Scan for the cell matching the given text and deliver its (X, Y) coordinate at center. 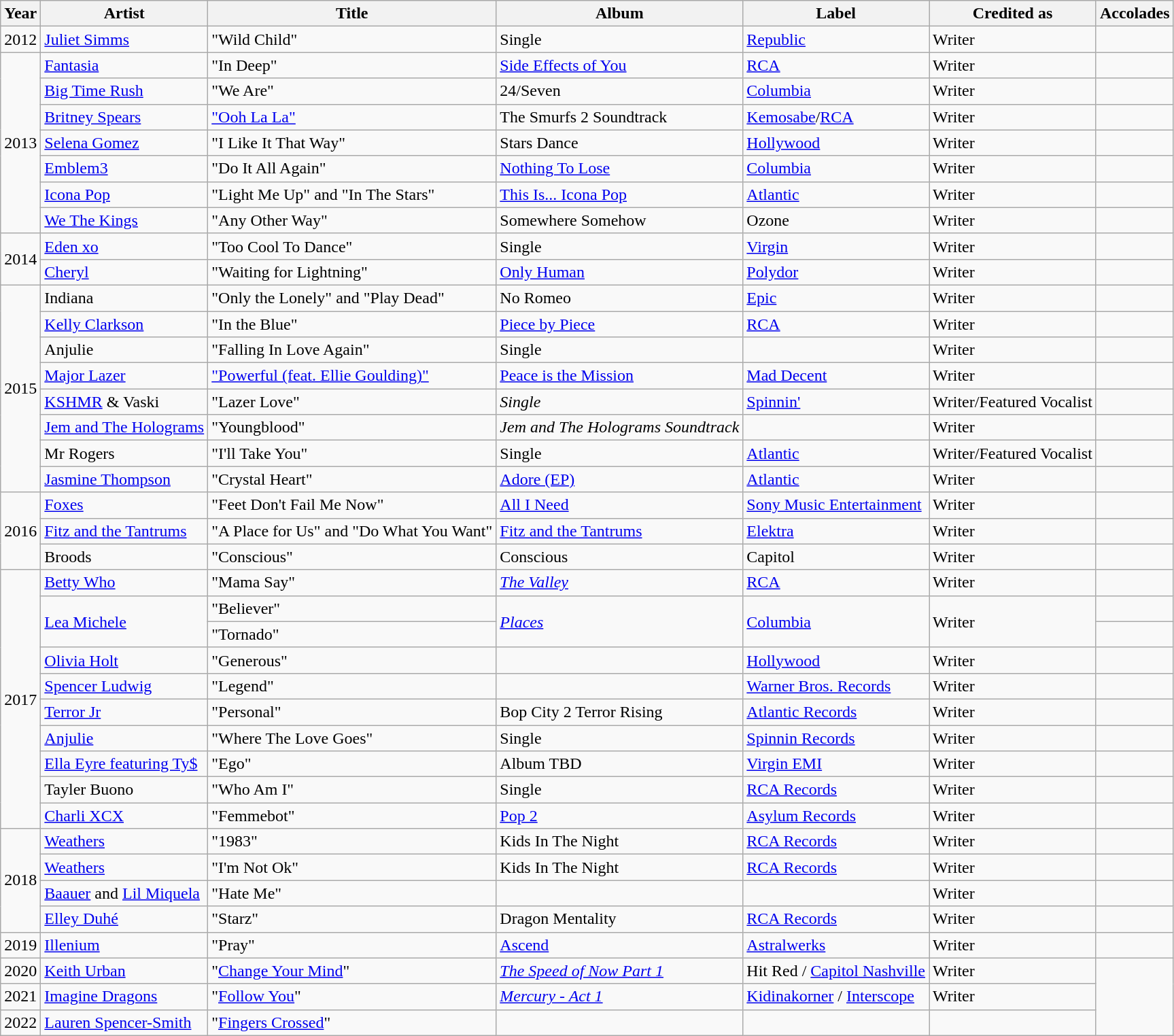
Emblem3 (124, 169)
Juliet Simms (124, 39)
Label (836, 14)
"Conscious" (352, 557)
Capitol (836, 557)
Britney Spears (124, 117)
"In the Blue" (352, 324)
Ozone (836, 220)
"Personal" (352, 712)
Lea Michele (124, 621)
Asylum Records (836, 816)
No Romeo (620, 298)
Terror Jr (124, 712)
"In Deep" (352, 65)
This Is... Icona Pop (620, 194)
"Pray" (352, 945)
Broods (124, 557)
2017 (20, 699)
Mr Rogers (124, 453)
"Light Me Up" and "In The Stars" (352, 194)
"Fingers Crossed" (352, 1022)
Places (620, 621)
"Crystal Heart" (352, 479)
2016 (20, 531)
Jem and The Holograms Soundtrack (620, 428)
Dragon Mentality (620, 919)
Album TBD (620, 764)
Illenium (124, 945)
Spinnin' (836, 402)
2020 (20, 971)
Year (20, 14)
Side Effects of You (620, 65)
"Ooh La La" (352, 117)
Hit Red / Capitol Nashville (836, 971)
"I'm Not Ok" (352, 867)
Artist (124, 14)
2018 (20, 880)
"I'll Take You" (352, 453)
2012 (20, 39)
Spencer Ludwig (124, 686)
Album (620, 14)
"Powerful (feat. Ellie Goulding)" (352, 376)
Polydor (836, 272)
"A Place for Us" and "Do What You Want" (352, 531)
Warner Bros. Records (836, 686)
2015 (20, 388)
Somewhere Somehow (620, 220)
"Tornado" (352, 634)
We The Kings (124, 220)
Cheryl (124, 272)
"1983" (352, 842)
Elley Duhé (124, 919)
Indiana (124, 298)
Astralwerks (836, 945)
"Generous" (352, 660)
Spinnin Records (836, 738)
"Lazer Love" (352, 402)
"Follow You" (352, 997)
Bop City 2 Terror Rising (620, 712)
Fantasia (124, 65)
Mad Decent (836, 376)
Atlantic Records (836, 712)
Nothing To Lose (620, 169)
"Wild Child" (352, 39)
KSHMR & Vaski (124, 402)
Betty Who (124, 583)
Pop 2 (620, 816)
Piece by Piece (620, 324)
Accolades (1135, 14)
"Waiting for Lightning" (352, 272)
"Youngblood" (352, 428)
Peace is the Mission (620, 376)
"Ego" (352, 764)
"I Like It That Way" (352, 143)
"Femmebot" (352, 816)
Conscious (620, 557)
2013 (20, 143)
Big Time Rush (124, 91)
"We Are" (352, 91)
Tayler Buono (124, 790)
Stars Dance (620, 143)
2019 (20, 945)
Credited as (1013, 14)
Eden xo (124, 246)
2021 (20, 997)
"Falling In Love Again" (352, 350)
The Smurfs 2 Soundtrack (620, 117)
2014 (20, 259)
Ella Eyre featuring Ty$ (124, 764)
"Starz" (352, 919)
"Mama Say" (352, 583)
Title (352, 14)
Republic (836, 39)
Icona Pop (124, 194)
Jasmine Thompson (124, 479)
Foxes (124, 505)
"Only the Lonely" and "Play Dead" (352, 298)
"Legend" (352, 686)
"Any Other Way" (352, 220)
Kidinakorner / Interscope (836, 997)
Epic (836, 298)
Olivia Holt (124, 660)
Kemosabe/RCA (836, 117)
Baauer and Lil Miquela (124, 893)
Jem and The Holograms (124, 428)
Kelly Clarkson (124, 324)
Elektra (836, 531)
Only Human (620, 272)
The Valley (620, 583)
Selena Gomez (124, 143)
Keith Urban (124, 971)
The Speed of Now Part 1 (620, 971)
"Where The Love Goes" (352, 738)
Charli XCX (124, 816)
Adore (EP) (620, 479)
"Believer" (352, 608)
Lauren Spencer-Smith (124, 1022)
Ascend (620, 945)
"Who Am I" (352, 790)
Imagine Dragons (124, 997)
Sony Music Entertainment (836, 505)
Mercury - Act 1 (620, 997)
2022 (20, 1022)
Major Lazer (124, 376)
"Hate Me" (352, 893)
Virgin EMI (836, 764)
"Too Cool To Dance" (352, 246)
All I Need (620, 505)
"Do It All Again" (352, 169)
Virgin (836, 246)
24/Seven (620, 91)
"Change Your Mind" (352, 971)
"Feet Don't Fail Me Now" (352, 505)
